Detect which cell encompasses the target text, then output its [x, y] center coordinate. 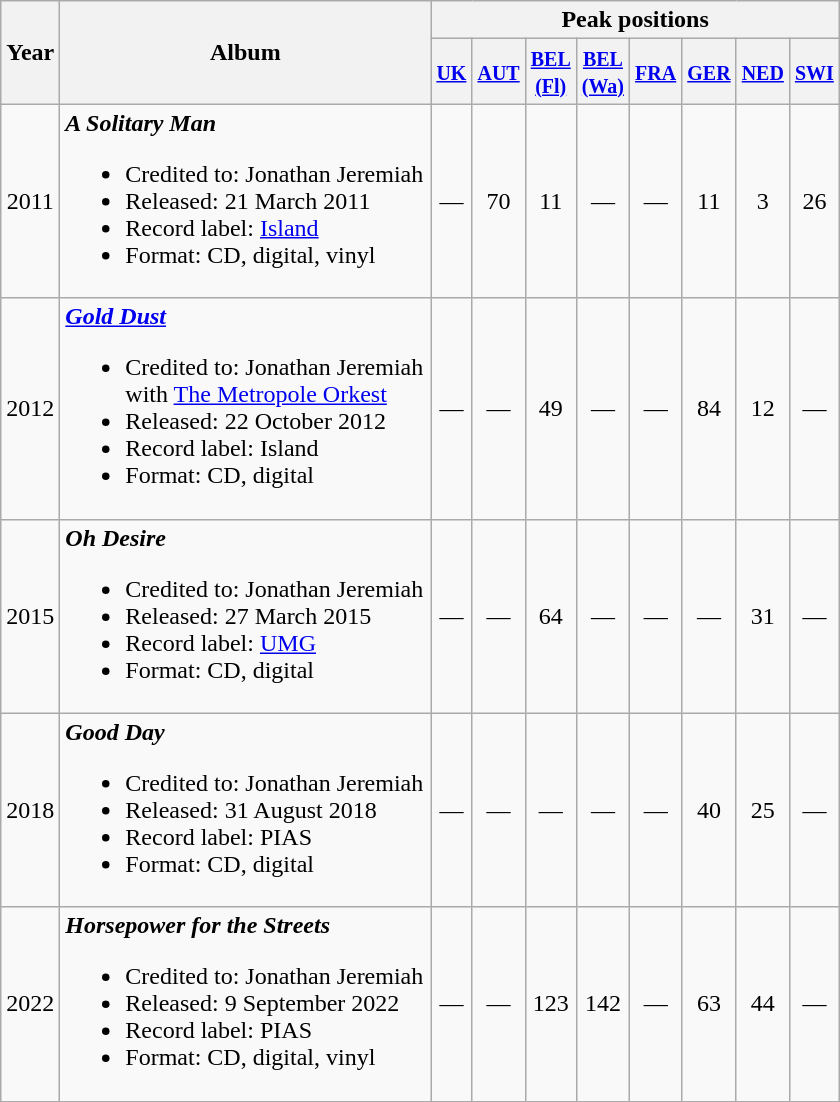
Horsepower for the StreetsCredited to: Jonathan JeremiahReleased: 9 September 2022Record label: PIASFormat: CD, digital, vinyl [246, 1004]
2015 [30, 616]
A Solitary ManCredited to: Jonathan JeremiahReleased: 21 March 2011Record label: IslandFormat: CD, digital, vinyl [246, 201]
AUT [498, 72]
40 [709, 810]
3 [762, 201]
26 [814, 201]
44 [762, 1004]
GER [709, 72]
Peak positions [635, 20]
Good DayCredited to: Jonathan JeremiahReleased: 31 August 2018Record label: PIASFormat: CD, digital [246, 810]
NED [762, 72]
Gold DustCredited to: Jonathan Jeremiah with The Metropole OrkestReleased: 22 October 2012Record label: IslandFormat: CD, digital [246, 408]
2011 [30, 201]
142 [602, 1004]
63 [709, 1004]
84 [709, 408]
Oh DesireCredited to: Jonathan JeremiahReleased: 27 March 2015Record label: UMGFormat: CD, digital [246, 616]
49 [550, 408]
FRA [656, 72]
64 [550, 616]
2012 [30, 408]
70 [498, 201]
2018 [30, 810]
BEL(Wa) [602, 72]
Year [30, 52]
2022 [30, 1004]
BEL(Fl) [550, 72]
SWI [814, 72]
123 [550, 1004]
31 [762, 616]
25 [762, 810]
Album [246, 52]
12 [762, 408]
UK [452, 72]
